Output the (x, y) coordinate of the center of the cell containing the given text.  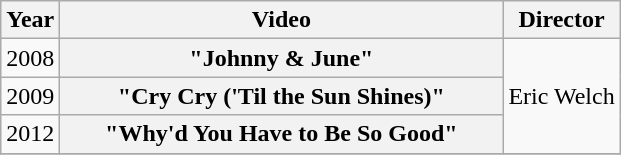
"Cry Cry ('Til the Sun Shines)" (282, 96)
2012 (30, 134)
"Why'd You Have to Be So Good" (282, 134)
2009 (30, 96)
2008 (30, 58)
Eric Welch (562, 96)
Director (562, 20)
"Johnny & June" (282, 58)
Year (30, 20)
Video (282, 20)
